Determine the (X, Y) coordinate at the center of the cell enclosing the given text.  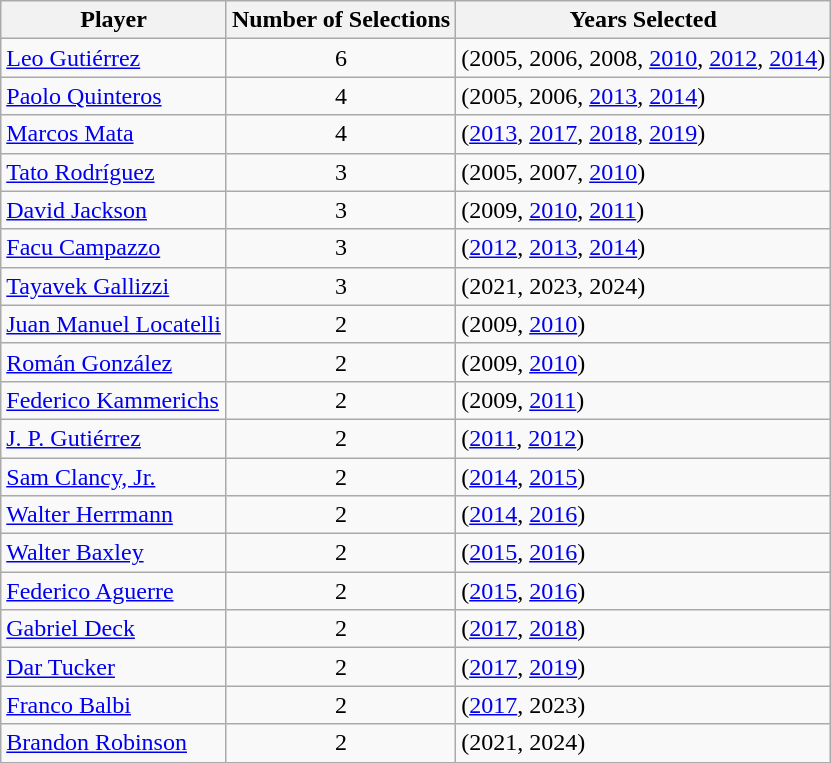
Federico Kammerichs (114, 400)
Federico Aguerre (114, 591)
Tato Rodríguez (114, 172)
J. P. Gutiérrez (114, 438)
(2005, 2007, 2010) (644, 172)
(2017, 2018) (644, 629)
Leo Gutiérrez (114, 58)
(2005, 2006, 2008, 2010, 2012, 2014) (644, 58)
Number of Selections (340, 20)
Years Selected (644, 20)
(2012, 2013, 2014) (644, 248)
Walter Herrmann (114, 515)
Sam Clancy, Jr. (114, 477)
Gabriel Deck (114, 629)
(2005, 2006, 2013, 2014) (644, 96)
(2021, 2023, 2024) (644, 286)
Franco Balbi (114, 705)
Facu Campazzo (114, 248)
Player (114, 20)
Román González (114, 362)
Juan Manuel Locatelli (114, 324)
Paolo Quinteros (114, 96)
(2014, 2016) (644, 515)
Tayavek Gallizzi (114, 286)
(2017, 2019) (644, 667)
(2009, 2010, 2011) (644, 210)
Walter Baxley (114, 553)
(2009, 2011) (644, 400)
(2013, 2017, 2018, 2019) (644, 134)
Brandon Robinson (114, 743)
David Jackson (114, 210)
Marcos Mata (114, 134)
(2011, 2012) (644, 438)
(2014, 2015) (644, 477)
Dar Tucker (114, 667)
(2021, 2024) (644, 743)
(2017, 2023) (644, 705)
6 (340, 58)
